Determine the [x, y] coordinate at the center of the cell enclosing the given text.  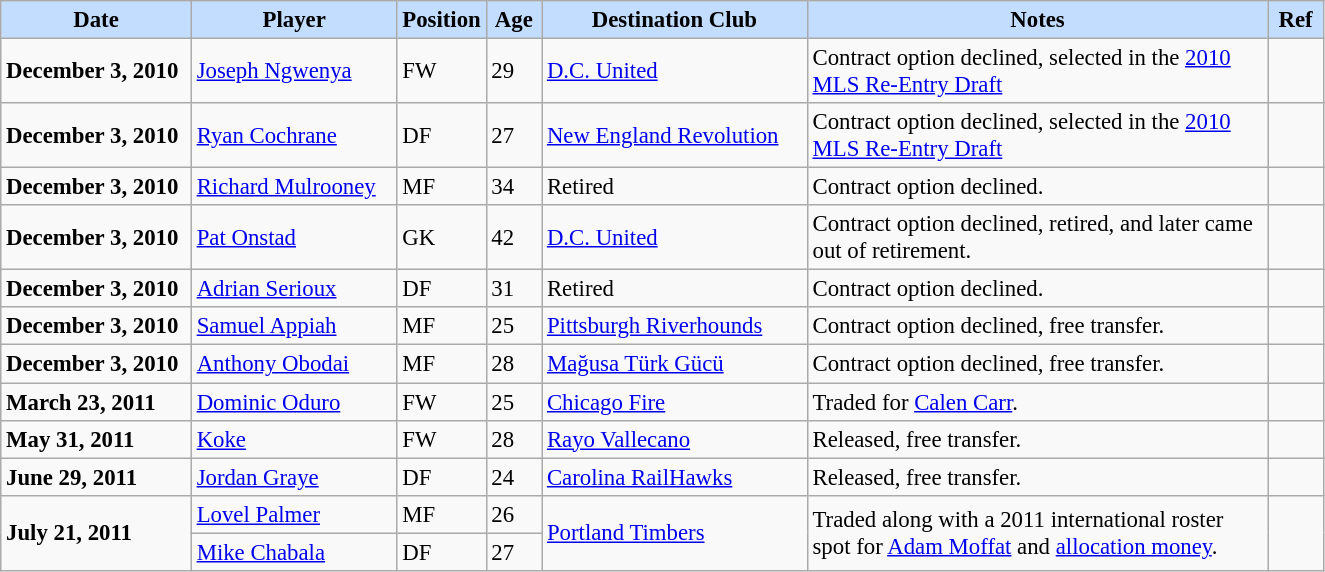
May 31, 2011 [96, 439]
Adrian Serioux [294, 289]
Destination Club [675, 20]
Chicago Fire [675, 402]
Position [442, 20]
Player [294, 20]
26 [514, 514]
New England Revolution [675, 136]
24 [514, 477]
Mike Chabala [294, 552]
Jordan Graye [294, 477]
Date [96, 20]
Richard Mulrooney [294, 187]
Carolina RailHawks [675, 477]
GK [442, 238]
June 29, 2011 [96, 477]
Joseph Ngwenya [294, 72]
34 [514, 187]
March 23, 2011 [96, 402]
Koke [294, 439]
Dominic Oduro [294, 402]
Pat Onstad [294, 238]
Traded along with a 2011 international roster spot for Adam Moffat and allocation money. [1038, 532]
Contract option declined, retired, and later came out of retirement. [1038, 238]
Lovel Palmer [294, 514]
Notes [1038, 20]
Ref [1296, 20]
Rayo Vallecano [675, 439]
29 [514, 72]
Anthony Obodai [294, 364]
Portland Timbers [675, 532]
42 [514, 238]
Age [514, 20]
31 [514, 289]
Traded for Calen Carr. [1038, 402]
Pittsburgh Riverhounds [675, 327]
Samuel Appiah [294, 327]
July 21, 2011 [96, 532]
Ryan Cochrane [294, 136]
Mağusa Türk Gücü [675, 364]
